From the cell containing the given text, extract its center point as [x, y] coordinate. 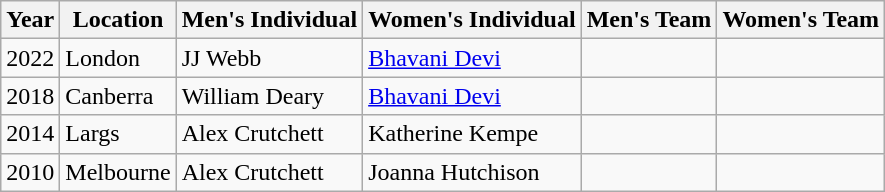
2014 [30, 134]
London [118, 58]
Women's Team [801, 20]
Melbourne [118, 172]
Year [30, 20]
JJ Webb [269, 58]
Men's Individual [269, 20]
Largs [118, 134]
Katherine Kempe [472, 134]
Men's Team [649, 20]
2022 [30, 58]
Location [118, 20]
Women's Individual [472, 20]
Canberra [118, 96]
2018 [30, 96]
2010 [30, 172]
William Deary [269, 96]
Joanna Hutchison [472, 172]
